Scan for the cell matching the given text and deliver its (X, Y) coordinate at center. 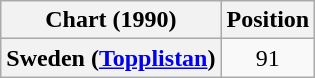
Sweden (Topplistan) (111, 58)
Chart (1990) (111, 20)
Position (268, 20)
91 (268, 58)
